Provide the (x, y) coordinate of the cell's center where the given text is located.  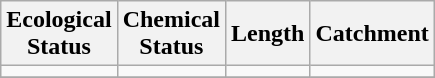
EcologicalStatus (59, 34)
Length (268, 34)
Catchment (372, 34)
ChemicalStatus (171, 34)
